Pinpoint the cell where the given text exists, returning its [X, Y] midpoint coordinate. 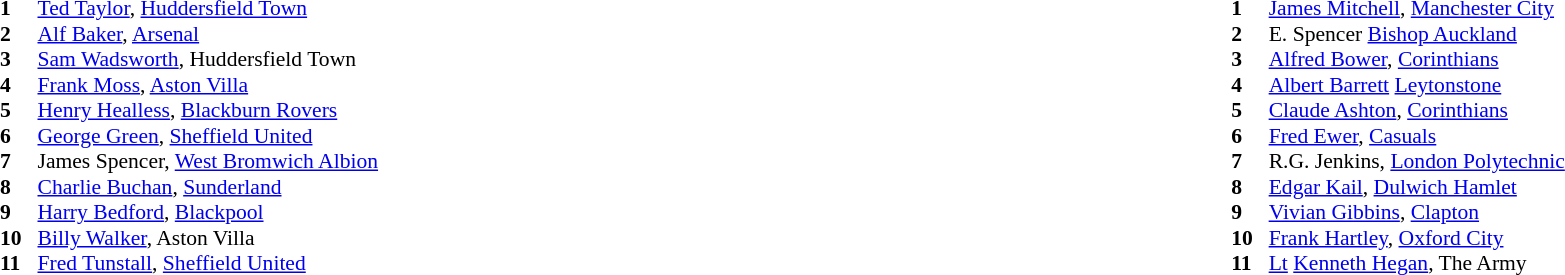
R.G. Jenkins, London Polytechnic [1417, 161]
Claude Ashton, Corinthians [1417, 111]
Henry Healless, Blackburn Rovers [208, 111]
Edgar Kail, Dulwich Hamlet [1417, 187]
Fred Ewer, Casuals [1417, 136]
Albert Barrett Leytonstone [1417, 85]
Harry Bedford, Blackpool [208, 213]
George Green, Sheffield United [208, 136]
Vivian Gibbins, Clapton [1417, 213]
Billy Walker, Aston Villa [208, 238]
Frank Moss, Aston Villa [208, 85]
James Spencer, West Bromwich Albion [208, 161]
Frank Hartley, Oxford City [1417, 238]
Charlie Buchan, Sunderland [208, 187]
E. Spencer Bishop Auckland [1417, 34]
Sam Wadsworth, Huddersfield Town [208, 59]
Alfred Bower, Corinthians [1417, 59]
Alf Baker, Arsenal [208, 34]
